Locate the cell with the specified text and output its [x, y] center coordinate. 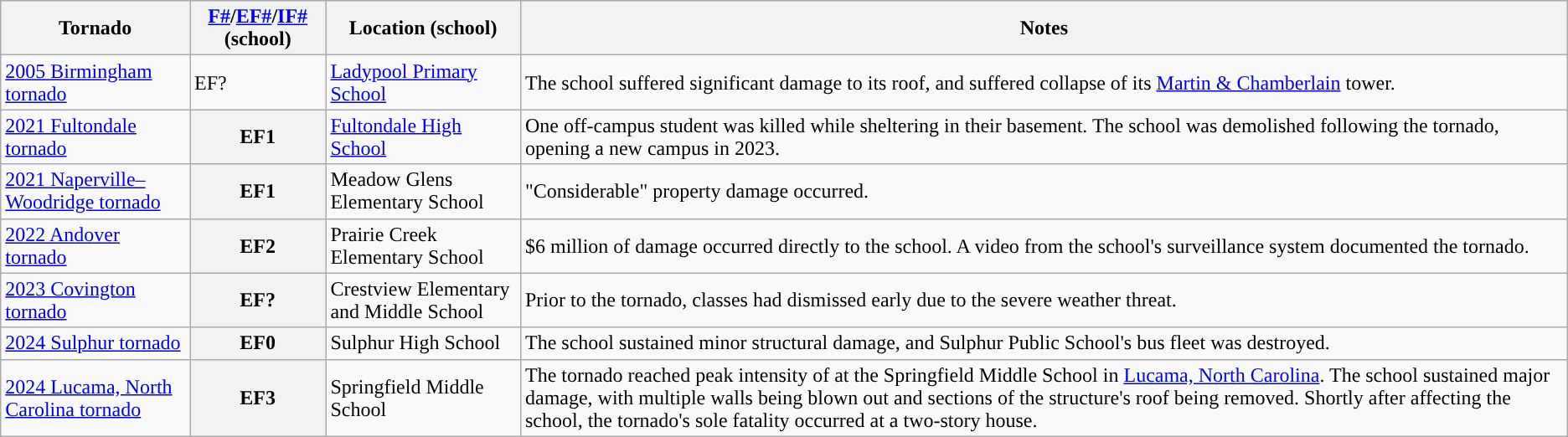
2024 Lucama, North Carolina tornado [95, 398]
Prairie Creek Elementary School [424, 246]
The school suffered significant damage to its roof, and suffered collapse of its Martin & Chamberlain tower. [1044, 82]
2021 Naperville–Woodridge tornado [95, 191]
Location (school) [424, 28]
The school sustained minor structural damage, and Sulphur Public School's bus fleet was destroyed. [1044, 343]
2022 Andover tornado [95, 246]
2005 Birmingham tornado [95, 82]
Ladypool Primary School [424, 82]
EF3 [257, 398]
Notes [1044, 28]
Prior to the tornado, classes had dismissed early due to the severe weather threat. [1044, 300]
$6 million of damage occurred directly to the school. A video from the school's surveillance system documented the tornado. [1044, 246]
Fultondale High School [424, 137]
2024 Sulphur tornado [95, 343]
F#/EF#/IF# (school) [257, 28]
EF0 [257, 343]
Crestview Elementary and Middle School [424, 300]
Sulphur High School [424, 343]
"Considerable" property damage occurred. [1044, 191]
EF2 [257, 246]
Meadow Glens Elementary School [424, 191]
One off-campus student was killed while sheltering in their basement. The school was demolished following the tornado, opening a new campus in 2023. [1044, 137]
Springfield Middle School [424, 398]
Tornado [95, 28]
2021 Fultondale tornado [95, 137]
2023 Covington tornado [95, 300]
